Capture the cell that displays the provided text and extract its [x, y] central coordinate. 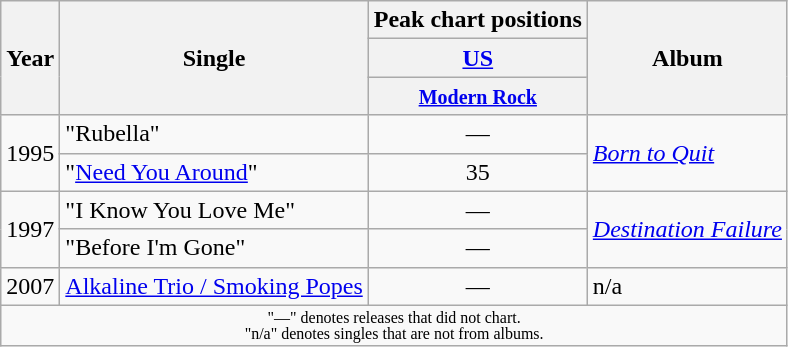
Destination Failure [687, 229]
Modern Rock [478, 96]
n/a [687, 286]
Born to Quit [687, 153]
US [478, 58]
1995 [30, 153]
1997 [30, 229]
35 [478, 172]
"Before I'm Gone" [214, 248]
Single [214, 58]
"I Know You Love Me" [214, 210]
Peak chart positions [478, 20]
"—" denotes releases that did not chart."n/a" denotes singles that are not from albums. [394, 326]
"Rubella" [214, 134]
Album [687, 58]
2007 [30, 286]
"Need You Around" [214, 172]
Alkaline Trio / Smoking Popes [214, 286]
Year [30, 58]
